Return the [X, Y] coordinate for the center point of the cell that contains the specified text.  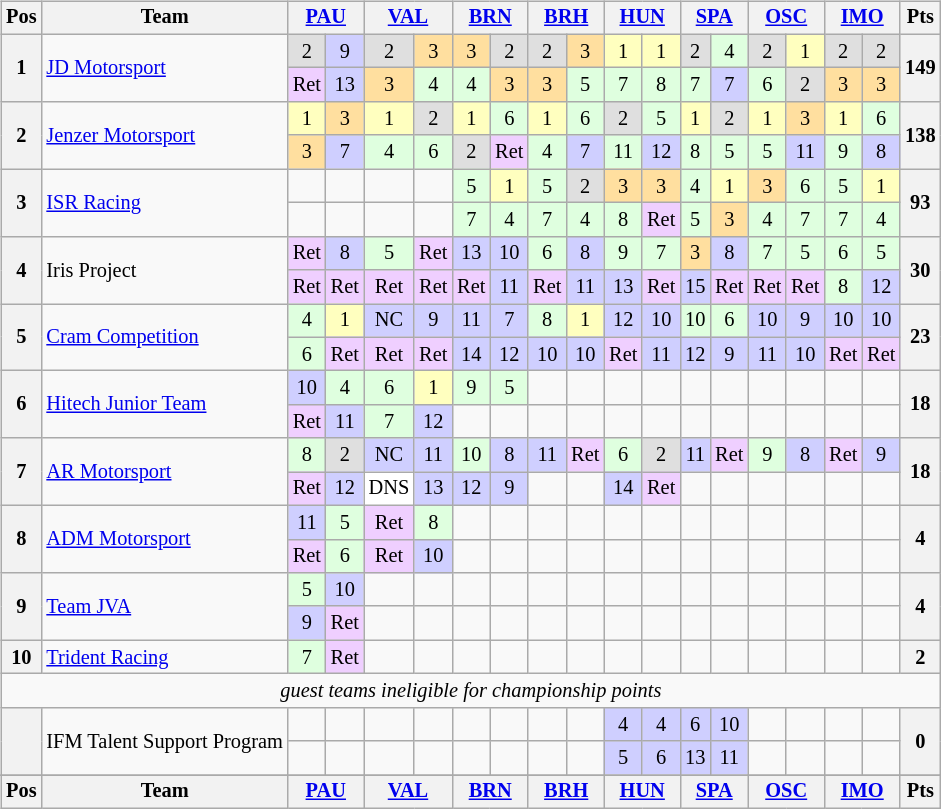
Iris Project [164, 270]
Hitech Junior Team [164, 404]
15 [695, 287]
93 [920, 202]
30 [920, 270]
138 [920, 136]
Team JVA [164, 606]
IFM Talent Support Program [164, 740]
ISR Racing [164, 202]
AR Motorsport [164, 472]
DNS [389, 489]
Cram Competition [164, 338]
149 [920, 68]
23 [920, 338]
Jenzer Motorsport [164, 136]
ADM Motorsport [164, 538]
Trident Racing [164, 657]
JD Motorsport [164, 68]
0 [920, 740]
guest teams ineligible for championship points [470, 691]
